Locate the cell with the specified text and output its (X, Y) center coordinate. 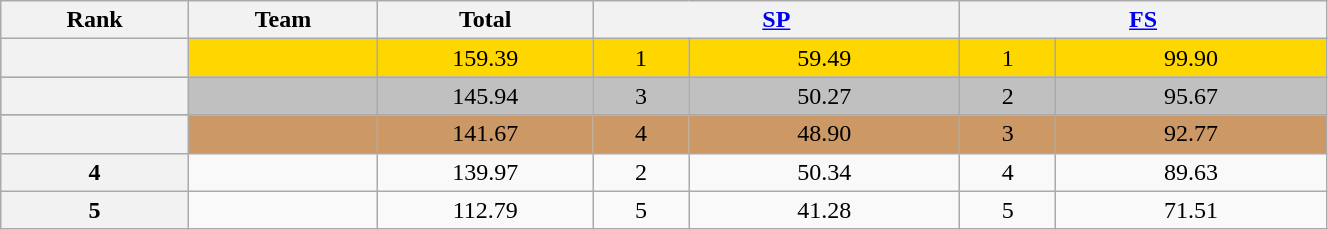
50.34 (824, 172)
92.77 (1192, 134)
112.79 (485, 210)
159.39 (485, 58)
Team (282, 20)
SP (776, 20)
50.27 (824, 96)
139.97 (485, 172)
89.63 (1192, 172)
Total (485, 20)
48.90 (824, 134)
Rank (95, 20)
FS (1144, 20)
41.28 (824, 210)
141.67 (485, 134)
145.94 (485, 96)
99.90 (1192, 58)
95.67 (1192, 96)
59.49 (824, 58)
71.51 (1192, 210)
